Pinpoint the cell where the given text exists, returning its [x, y] midpoint coordinate. 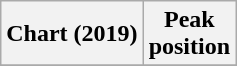
Chart (2019) [72, 34]
Peakposition [189, 34]
